Output the [x, y] coordinate of the center of the cell containing the given text.  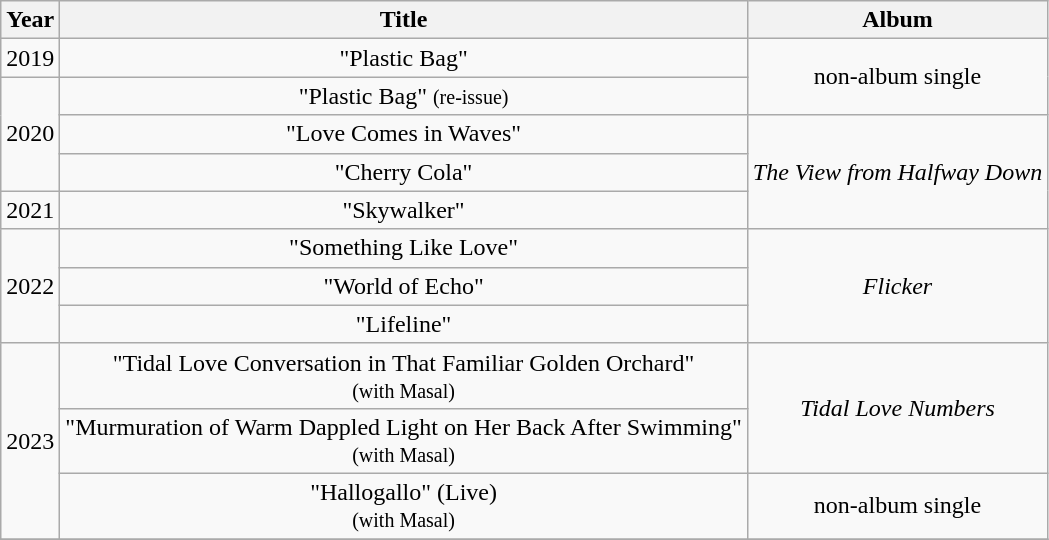
The View from Halfway Down [897, 172]
2022 [30, 286]
"Murmuration of Warm Dappled Light on Her Back After Swimming"(with Masal) [404, 440]
"Tidal Love Conversation in That Familiar Golden Orchard"(with Masal) [404, 376]
"Something Like Love" [404, 248]
"Plastic Bag" (re-issue) [404, 96]
Tidal Love Numbers [897, 408]
"Lifeline" [404, 324]
Album [897, 20]
"Love Comes in Waves" [404, 134]
2020 [30, 134]
2021 [30, 210]
"Hallogallo" (Live)(with Masal) [404, 506]
Year [30, 20]
"Plastic Bag" [404, 58]
"Skywalker" [404, 210]
Title [404, 20]
2019 [30, 58]
Flicker [897, 286]
"World of Echo" [404, 286]
"Cherry Cola" [404, 172]
2023 [30, 440]
